Search for the cell housing the specified text and yield its (X, Y) center coordinate. 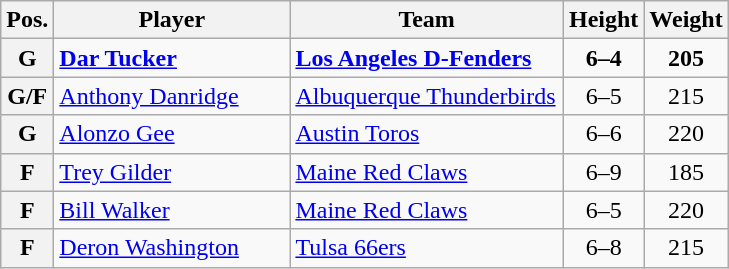
Austin Toros (427, 134)
6–9 (603, 172)
Bill Walker (172, 210)
G/F (28, 96)
Player (172, 20)
Height (603, 20)
Dar Tucker (172, 58)
Los Angeles D-Fenders (427, 58)
Tulsa 66ers (427, 248)
6–6 (603, 134)
Trey Gilder (172, 172)
Alonzo Gee (172, 134)
Team (427, 20)
Deron Washington (172, 248)
6–4 (603, 58)
Albuquerque Thunderbirds (427, 96)
6–8 (603, 248)
185 (686, 172)
Pos. (28, 20)
205 (686, 58)
Weight (686, 20)
Anthony Danridge (172, 96)
